Capture the cell that displays the provided text and extract its [X, Y] central coordinate. 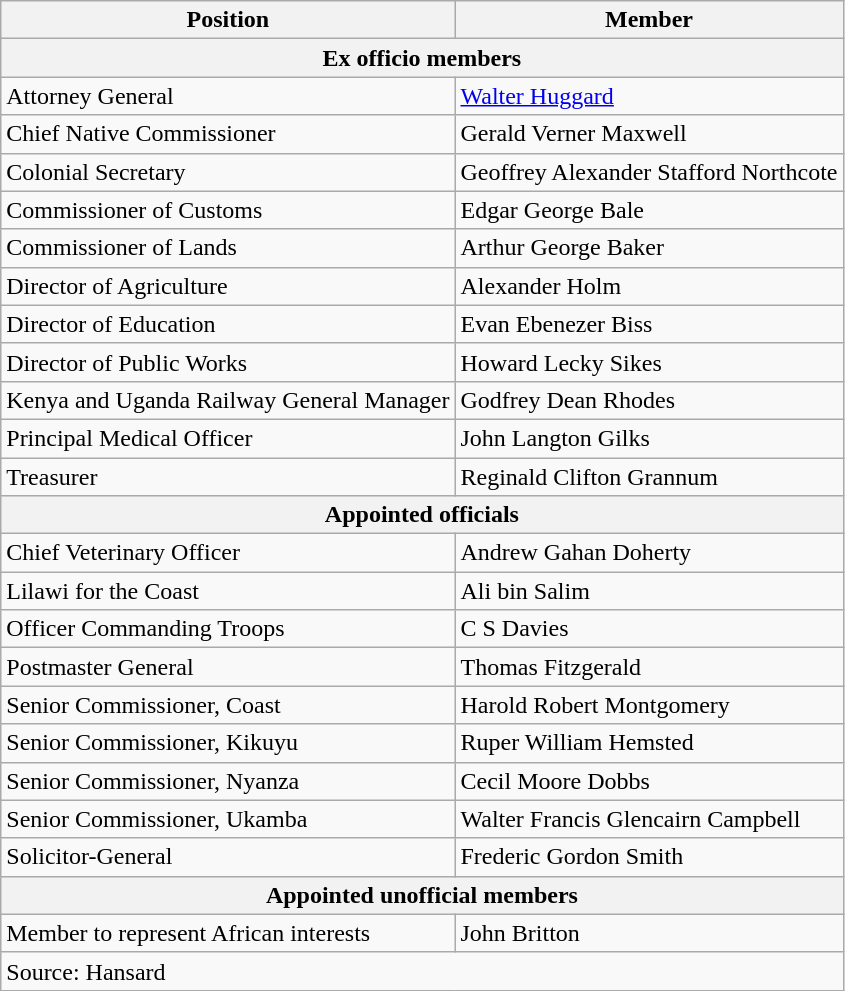
Ali bin Salim [649, 591]
Ex officio members [422, 58]
Solicitor-General [228, 857]
Principal Medical Officer [228, 438]
John Britton [649, 933]
Director of Agriculture [228, 286]
C S Davies [649, 629]
Thomas Fitzgerald [649, 667]
Member [649, 20]
Alexander Holm [649, 286]
Senior Commissioner, Nyanza [228, 781]
Director of Public Works [228, 362]
Senior Commissioner, Ukamba [228, 819]
Lilawi for the Coast [228, 591]
Arthur George Baker [649, 248]
Attorney General [228, 96]
Edgar George Bale [649, 210]
Geoffrey Alexander Stafford Northcote [649, 172]
Godfrey Dean Rhodes [649, 400]
Cecil Moore Dobbs [649, 781]
Chief Native Commissioner [228, 134]
Howard Lecky Sikes [649, 362]
Chief Veterinary Officer [228, 553]
Frederic Gordon Smith [649, 857]
Walter Huggard [649, 96]
Director of Education [228, 324]
Kenya and Uganda Railway General Manager [228, 400]
Harold Robert Montgomery [649, 705]
Senior Commissioner, Kikuyu [228, 743]
Treasurer [228, 477]
Reginald Clifton Grannum [649, 477]
Commissioner of Lands [228, 248]
Appointed unofficial members [422, 895]
John Langton Gilks [649, 438]
Position [228, 20]
Walter Francis Glencairn Campbell [649, 819]
Member to represent African interests [228, 933]
Colonial Secretary [228, 172]
Senior Commissioner, Coast [228, 705]
Andrew Gahan Doherty [649, 553]
Commissioner of Customs [228, 210]
Ruper William Hemsted [649, 743]
Officer Commanding Troops [228, 629]
Gerald Verner Maxwell [649, 134]
Source: Hansard [422, 971]
Evan Ebenezer Biss [649, 324]
Appointed officials [422, 515]
Postmaster General [228, 667]
